Scan for the cell matching the given text and deliver its [X, Y] coordinate at center. 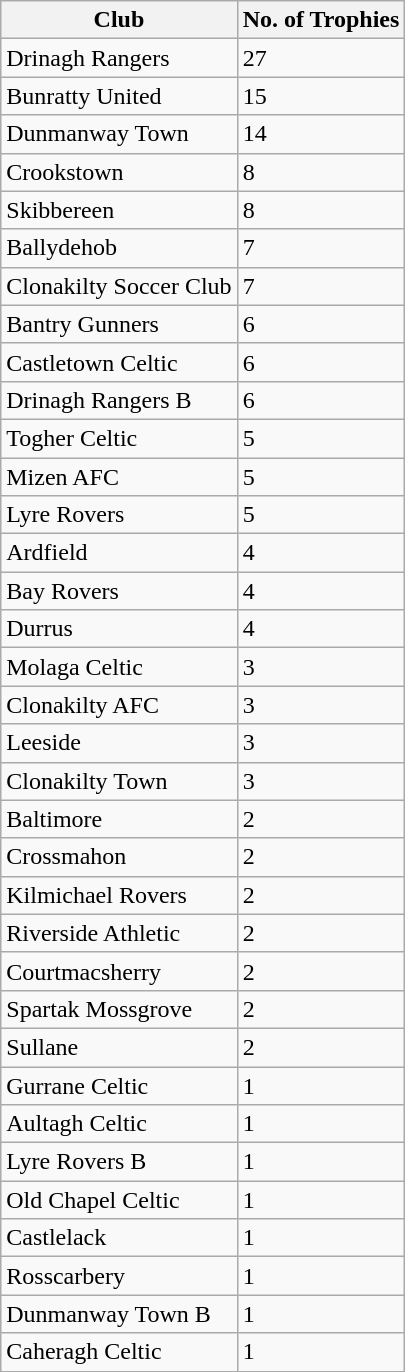
Ballydehob [119, 248]
Aultagh Celtic [119, 1124]
Bay Rovers [119, 591]
Crossmahon [119, 857]
Leeside [119, 743]
Castletown Celtic [119, 362]
Molaga Celtic [119, 667]
Dunmanway Town [119, 134]
Riverside Athletic [119, 933]
Drinagh Rangers B [119, 400]
Old Chapel Celtic [119, 1200]
Clonakilty AFC [119, 705]
Dunmanway Town B [119, 1314]
Caheragh Celtic [119, 1352]
Rosscarbery [119, 1276]
Ardfield [119, 553]
Gurrane Celtic [119, 1085]
Togher Celtic [119, 438]
Spartak Mossgrove [119, 1009]
Bantry Gunners [119, 324]
Crookstown [119, 172]
Drinagh Rangers [119, 58]
Sullane [119, 1047]
Bunratty United [119, 96]
Castlelack [119, 1238]
15 [321, 96]
Clonakilty Soccer Club [119, 286]
27 [321, 58]
Courtmacsherry [119, 971]
Clonakilty Town [119, 781]
No. of Trophies [321, 20]
Lyre Rovers [119, 515]
Skibbereen [119, 210]
Mizen AFC [119, 477]
Club [119, 20]
Kilmichael Rovers [119, 895]
Lyre Rovers B [119, 1162]
Baltimore [119, 819]
Durrus [119, 629]
14 [321, 134]
